Extract the [x, y] coordinate from the center of the cell holding the provided text.  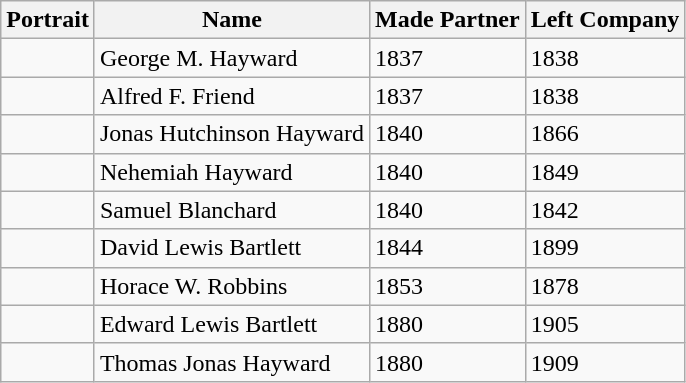
1878 [605, 286]
Alfred F. Friend [232, 96]
1842 [605, 210]
Made Partner [447, 20]
Edward Lewis Bartlett [232, 324]
Left Company [605, 20]
Thomas Jonas Hayward [232, 362]
1853 [447, 286]
1899 [605, 248]
Horace W. Robbins [232, 286]
David Lewis Bartlett [232, 248]
1844 [447, 248]
1905 [605, 324]
Samuel Blanchard [232, 210]
Nehemiah Hayward [232, 172]
Portrait [48, 20]
Jonas Hutchinson Hayward [232, 134]
1866 [605, 134]
1849 [605, 172]
1909 [605, 362]
Name [232, 20]
George M. Hayward [232, 58]
